Output the [x, y] coordinate of the center of the cell containing the given text.  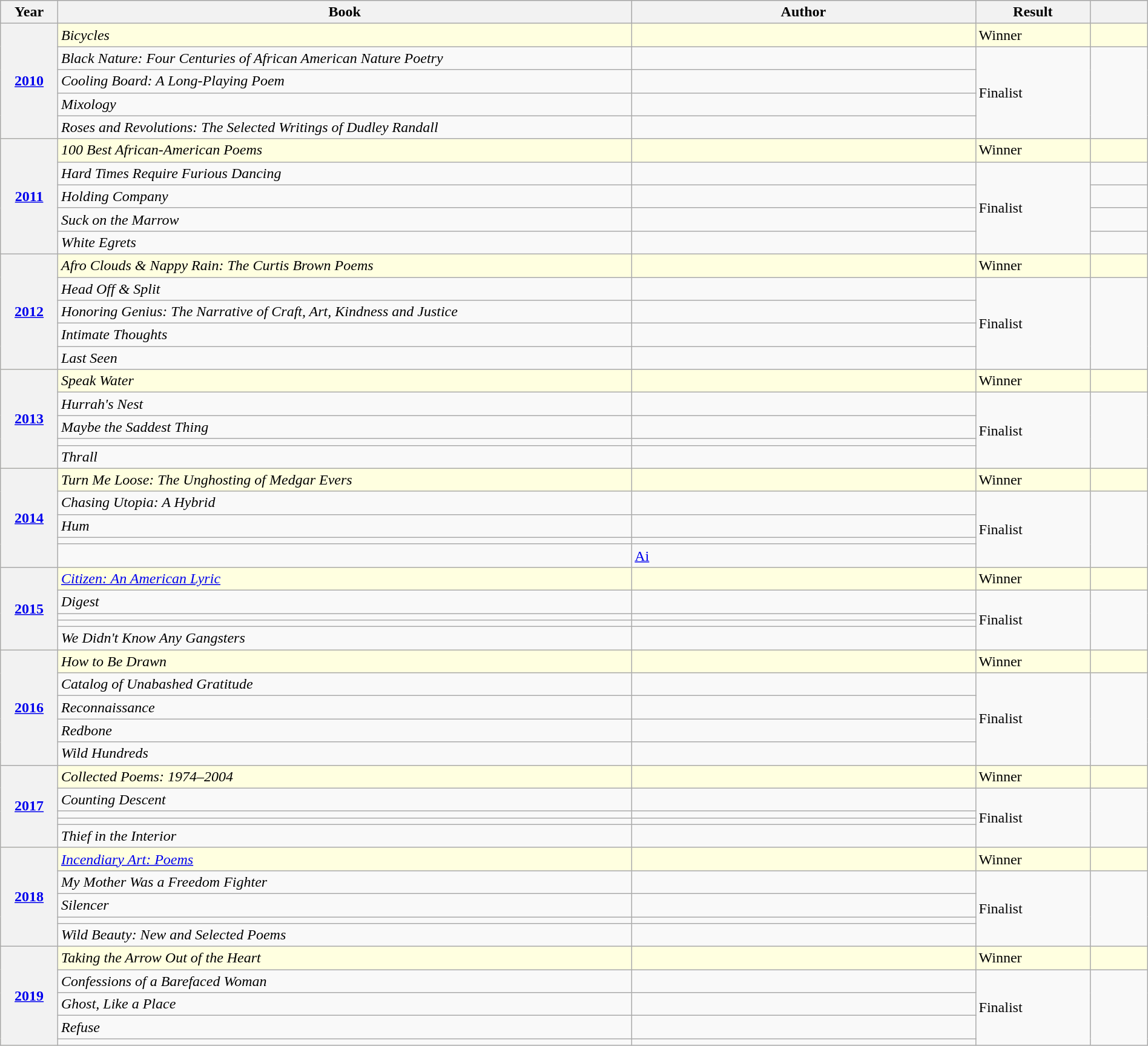
Maybe the Saddest Thing [344, 427]
Suck on the Marrow [344, 219]
Bicycles [344, 35]
Roses and Revolutions: The Selected Writings of Dudley Randall [344, 127]
Black Nature: Four Centuries of African American Nature Poetry [344, 58]
Result [1033, 12]
Speak Water [344, 381]
Head Off & Split [344, 289]
2015 [29, 608]
Book [344, 12]
Reconnaissance [344, 707]
2014 [29, 517]
Collected Poems: 1974–2004 [344, 776]
Intimate Thoughts [344, 335]
Thrall [344, 457]
Counting Descent [344, 799]
2016 [29, 707]
My Mother Was a Freedom Fighter [344, 882]
Hum [344, 526]
Cooling Board: A Long-Playing Poem [344, 81]
2012 [29, 311]
We Didn't Know Any Gangsters [344, 638]
Mixology [344, 104]
Hurrah's Nest [344, 404]
Holding Company [344, 196]
Author [803, 12]
Ai [803, 555]
How to Be Drawn [344, 661]
2017 [29, 806]
Last Seen [344, 358]
Catalog of Unabashed Gratitude [344, 684]
Redbone [344, 730]
Citizen: An American Lyric [344, 578]
Incendiary Art: Poems [344, 859]
Thief in the Interior [344, 836]
Afro Clouds & Nappy Rain: The Curtis Brown Poems [344, 265]
2013 [29, 419]
2011 [29, 196]
Chasing Utopia: A Hybrid [344, 503]
Wild Beauty: New and Selected Poems [344, 935]
2019 [29, 996]
Silencer [344, 905]
White Egrets [344, 242]
Turn Me Loose: The Unghosting of Medgar Evers [344, 480]
2018 [29, 896]
Year [29, 12]
Hard Times Require Furious Dancing [344, 173]
Digest [344, 601]
2010 [29, 81]
Confessions of a Barefaced Woman [344, 981]
100 Best African-American Poems [344, 150]
Honoring Genius: The Narrative of Craft, Art, Kindness and Justice [344, 312]
Ghost, Like a Place [344, 1004]
Taking the Arrow Out of the Heart [344, 958]
Refuse [344, 1027]
Wild Hundreds [344, 753]
